Provide the (x, y) coordinate of the cell's center where the given text is located.  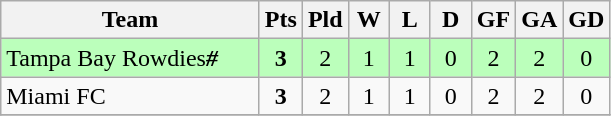
Miami FC (130, 96)
GF (493, 20)
Pts (280, 20)
Tampa Bay Rowdies# (130, 58)
GA (540, 20)
D (450, 20)
L (410, 20)
Team (130, 20)
Pld (325, 20)
GD (586, 20)
W (368, 20)
